For the text-containing cell, return its midpoint in [x, y] coordinate format. 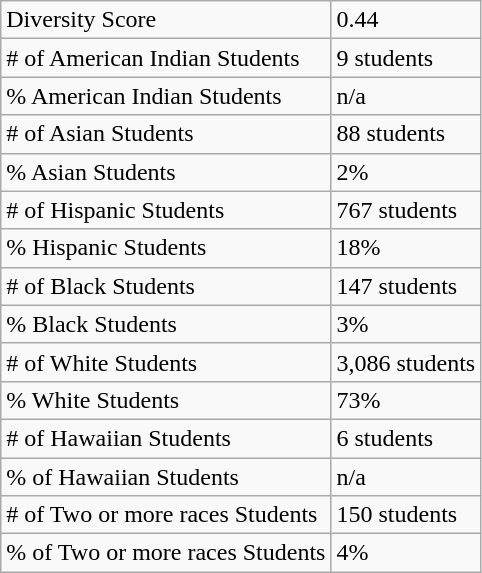
% Asian Students [166, 172]
3,086 students [406, 362]
# of Black Students [166, 286]
# of Asian Students [166, 134]
% Hispanic Students [166, 248]
18% [406, 248]
147 students [406, 286]
# of Two or more races Students [166, 515]
% of Hawaiian Students [166, 477]
% Black Students [166, 324]
% American Indian Students [166, 96]
0.44 [406, 20]
6 students [406, 438]
88 students [406, 134]
% White Students [166, 400]
# of Hispanic Students [166, 210]
# of American Indian Students [166, 58]
4% [406, 553]
# of Hawaiian Students [166, 438]
% of Two or more races Students [166, 553]
9 students [406, 58]
# of White Students [166, 362]
Diversity Score [166, 20]
3% [406, 324]
73% [406, 400]
2% [406, 172]
150 students [406, 515]
767 students [406, 210]
